Output the (x, y) coordinate of the center of the cell containing the given text.  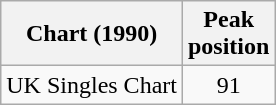
Chart (1990) (92, 34)
Peakposition (228, 34)
UK Singles Chart (92, 85)
91 (228, 85)
